Return [X, Y] of the center of cell containing provided text 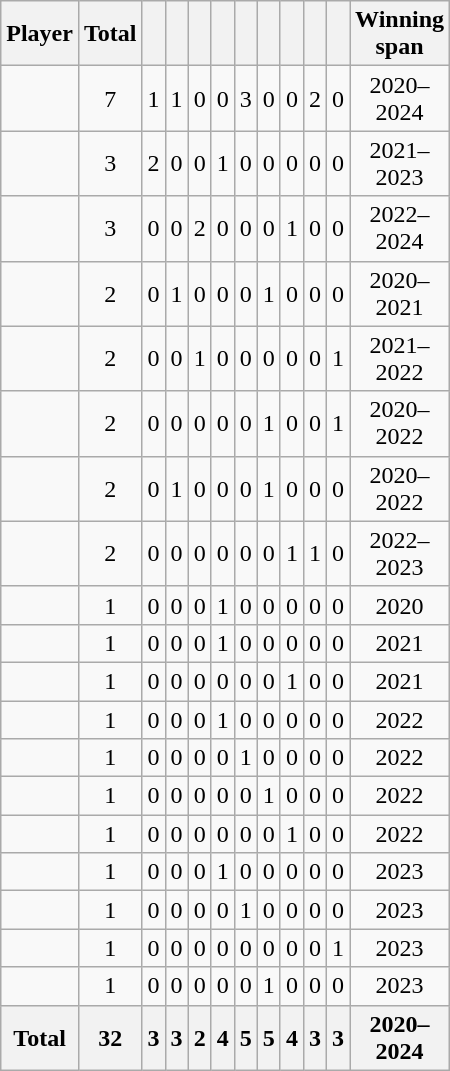
2020–2021 [400, 294]
2022–2024 [400, 228]
7 [110, 98]
2020 [400, 605]
32 [110, 1038]
Player [40, 34]
2022–2023 [400, 554]
2021–2022 [400, 358]
Winningspan [400, 34]
2021–2023 [400, 164]
